Return (x, y) of the center of cell containing provided text 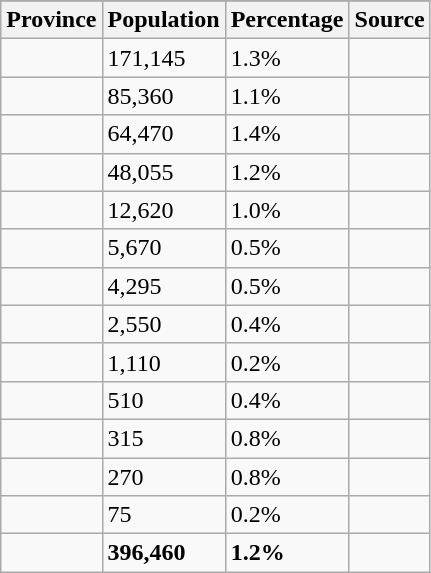
64,470 (164, 134)
1.1% (287, 96)
1.0% (287, 210)
Percentage (287, 20)
48,055 (164, 172)
1.3% (287, 58)
510 (164, 400)
1.4% (287, 134)
4,295 (164, 286)
396,460 (164, 553)
171,145 (164, 58)
315 (164, 438)
270 (164, 477)
2,550 (164, 324)
75 (164, 515)
1,110 (164, 362)
5,670 (164, 248)
85,360 (164, 96)
Province (52, 20)
12,620 (164, 210)
Population (164, 20)
Source (390, 20)
